From the cell containing the given text, extract its center point as [x, y] coordinate. 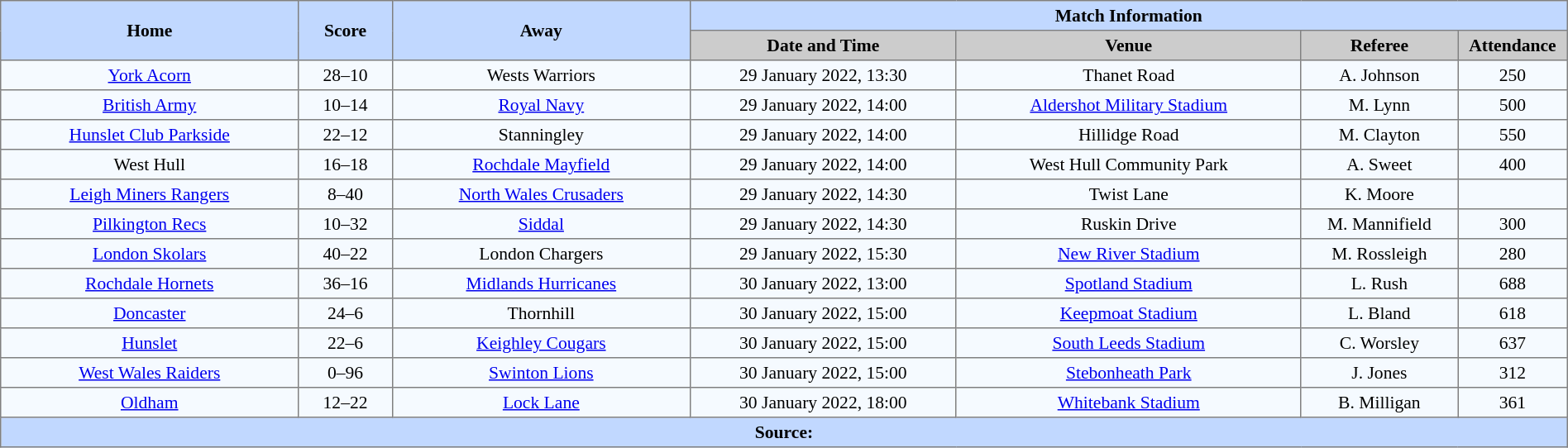
M. Clayton [1379, 135]
Thornhill [541, 313]
Pilkington Recs [150, 224]
550 [1513, 135]
Score [346, 31]
West Hull [150, 164]
M. Mannifield [1379, 224]
L. Rush [1379, 284]
Twist Lane [1128, 194]
Midlands Hurricanes [541, 284]
Whitebank Stadium [1128, 403]
Referee [1379, 45]
London Skolars [150, 254]
12–22 [346, 403]
Lock Lane [541, 403]
361 [1513, 403]
Siddal [541, 224]
Venue [1128, 45]
London Chargers [541, 254]
M. Rossleigh [1379, 254]
250 [1513, 75]
B. Milligan [1379, 403]
Home [150, 31]
22–12 [346, 135]
16–18 [346, 164]
West Hull Community Park [1128, 164]
280 [1513, 254]
A. Johnson [1379, 75]
Source: [784, 432]
637 [1513, 343]
400 [1513, 164]
Rochdale Mayfield [541, 164]
Date and Time [823, 45]
Oldham [150, 403]
22–6 [346, 343]
312 [1513, 373]
Thanet Road [1128, 75]
Away [541, 31]
618 [1513, 313]
Royal Navy [541, 105]
M. Lynn [1379, 105]
South Leeds Stadium [1128, 343]
24–6 [346, 313]
Wests Warriors [541, 75]
10–14 [346, 105]
Spotland Stadium [1128, 284]
28–10 [346, 75]
J. Jones [1379, 373]
688 [1513, 284]
A. Sweet [1379, 164]
300 [1513, 224]
C. Worsley [1379, 343]
K. Moore [1379, 194]
29 January 2022, 13:30 [823, 75]
Stanningley [541, 135]
36–16 [346, 284]
10–32 [346, 224]
500 [1513, 105]
New River Stadium [1128, 254]
Rochdale Hornets [150, 284]
Doncaster [150, 313]
0–96 [346, 373]
Hunslet [150, 343]
L. Bland [1379, 313]
Match Information [1128, 16]
Aldershot Military Stadium [1128, 105]
40–22 [346, 254]
British Army [150, 105]
Keighley Cougars [541, 343]
Keepmoat Stadium [1128, 313]
York Acorn [150, 75]
8–40 [346, 194]
29 January 2022, 15:30 [823, 254]
30 January 2022, 13:00 [823, 284]
Ruskin Drive [1128, 224]
Hunslet Club Parkside [150, 135]
Leigh Miners Rangers [150, 194]
Hillidge Road [1128, 135]
West Wales Raiders [150, 373]
30 January 2022, 18:00 [823, 403]
Attendance [1513, 45]
Swinton Lions [541, 373]
North Wales Crusaders [541, 194]
Stebonheath Park [1128, 373]
